Extract the [x, y] coordinate from the center of the cell holding the provided text.  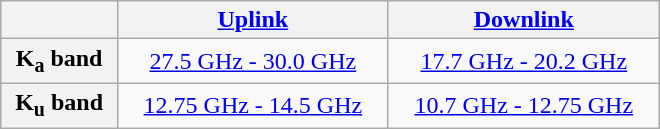
27.5 GHz - 30.0 GHz [252, 61]
12.75 GHz - 14.5 GHz [252, 105]
Ka band [60, 61]
Downlink [524, 20]
Ku band [60, 105]
Uplink [252, 20]
10.7 GHz - 12.75 GHz [524, 105]
17.7 GHz - 20.2 GHz [524, 61]
